From the cell containing the given text, extract its center point as [x, y] coordinate. 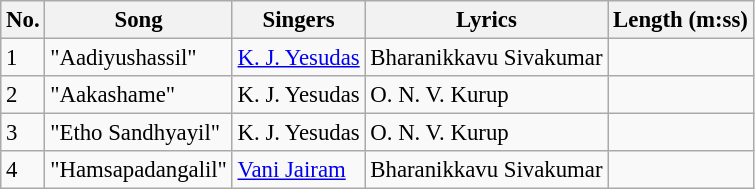
"Aakashame" [138, 95]
3 [23, 133]
"Hamsapadangalil" [138, 170]
"Aadiyushassil" [138, 58]
2 [23, 95]
Singers [298, 20]
Lyrics [486, 20]
Song [138, 20]
1 [23, 58]
"Etho Sandhyayil" [138, 133]
Vani Jairam [298, 170]
Length (m:ss) [680, 20]
4 [23, 170]
No. [23, 20]
